Locate the cell with the specified text and output its (x, y) center coordinate. 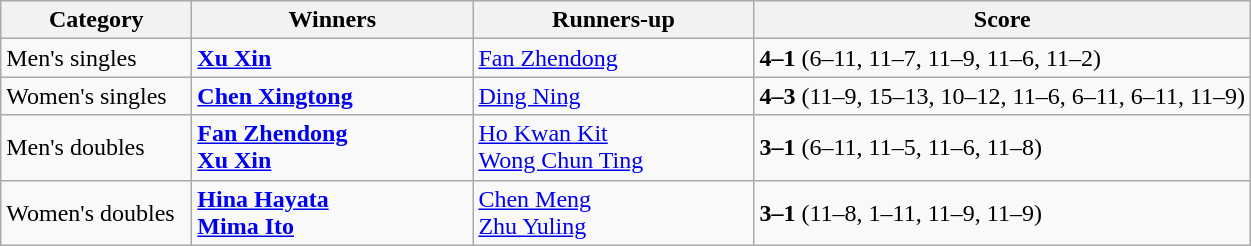
Ding Ning (614, 96)
Chen Meng Zhu Yuling (614, 212)
3–1 (11–8, 1–11, 11–9, 11–9) (1002, 212)
Hina Hayata Mima Ito (332, 212)
Runners-up (614, 20)
4–3 (11–9, 15–13, 10–12, 11–6, 6–11, 6–11, 11–9) (1002, 96)
Score (1002, 20)
4–1 (6–11, 11–7, 11–9, 11–6, 11–2) (1002, 58)
Men's doubles (96, 148)
Category (96, 20)
Fan Zhendong Xu Xin (332, 148)
Chen Xingtong (332, 96)
Winners (332, 20)
Men's singles (96, 58)
Ho Kwan Kit Wong Chun Ting (614, 148)
3–1 (6–11, 11–5, 11–6, 11–8) (1002, 148)
Women's singles (96, 96)
Xu Xin (332, 58)
Fan Zhendong (614, 58)
Women's doubles (96, 212)
